Pinpoint the cell where the given text exists, returning its (x, y) midpoint coordinate. 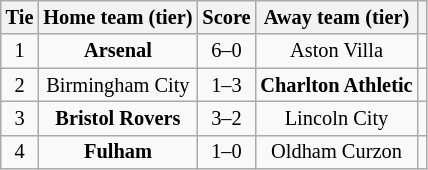
Oldham Curzon (336, 152)
6–0 (226, 51)
2 (20, 85)
Lincoln City (336, 118)
1 (20, 51)
Charlton Athletic (336, 85)
Away team (tier) (336, 17)
Bristol Rovers (118, 118)
Home team (tier) (118, 17)
1–0 (226, 152)
3–2 (226, 118)
Arsenal (118, 51)
Tie (20, 17)
4 (20, 152)
Fulham (118, 152)
Aston Villa (336, 51)
Birmingham City (118, 85)
3 (20, 118)
Score (226, 17)
1–3 (226, 85)
